Search for the cell housing the specified text and yield its [x, y] center coordinate. 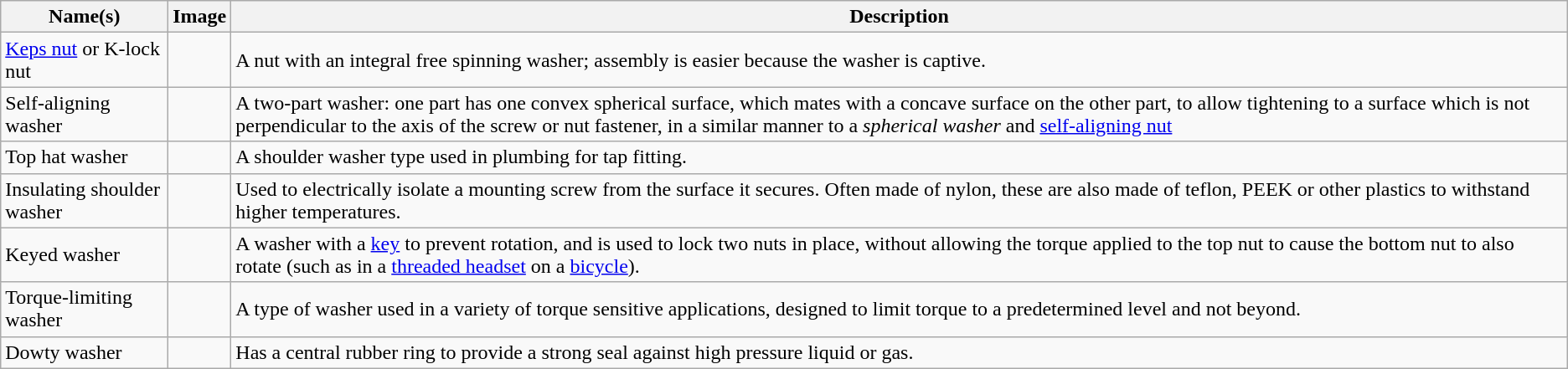
Has a central rubber ring to provide a strong seal against high pressure liquid or gas. [900, 352]
Image [199, 17]
Dowty washer [85, 352]
Description [900, 17]
Self-aligning washer [85, 114]
Keps nut or K-lock nut [85, 60]
Torque-limiting washer [85, 310]
Keyed washer [85, 254]
A nut with an integral free spinning washer; assembly is easier because the washer is captive. [900, 60]
Name(s) [85, 17]
Top hat washer [85, 157]
Insulating shoulder washer [85, 201]
A type of washer used in a variety of torque sensitive applications, designed to limit torque to a predetermined level and not beyond. [900, 310]
A shoulder washer type used in plumbing for tap fitting. [900, 157]
